Determine the (x, y) coordinate at the center of the cell enclosing the given text.  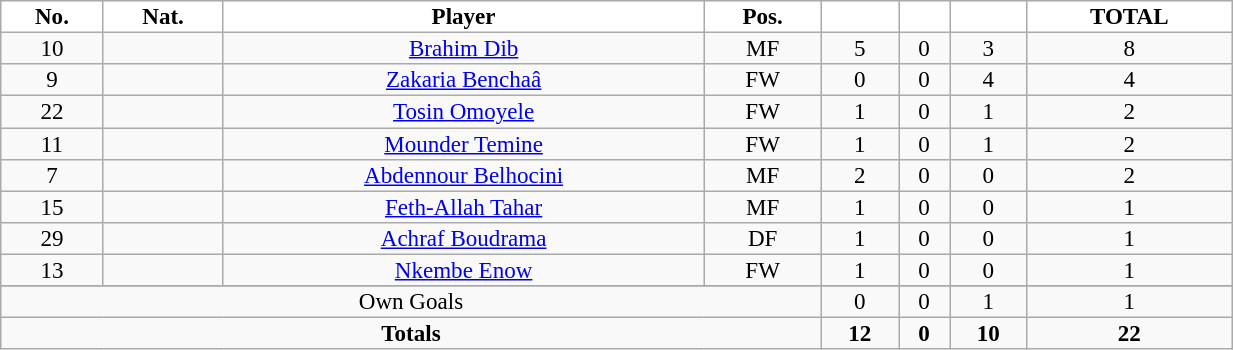
15 (52, 207)
7 (52, 176)
Own Goals (411, 302)
Feth-Allah Tahar (464, 207)
Nkembe Enow (464, 271)
8 (1130, 49)
Pos. (762, 17)
3 (988, 49)
Totals (411, 334)
9 (52, 80)
13 (52, 271)
Abdennour Belhocini (464, 176)
Tosin Omoyele (464, 112)
5 (860, 49)
Nat. (163, 17)
11 (52, 144)
Zakaria Benchaâ (464, 80)
Achraf Boudrama (464, 239)
No. (52, 17)
Brahim Dib (464, 49)
Mounder Temine (464, 144)
TOTAL (1130, 17)
DF (762, 239)
29 (52, 239)
Player (464, 17)
12 (860, 334)
